Extract the [x, y] coordinate from the center of the cell holding the provided text.  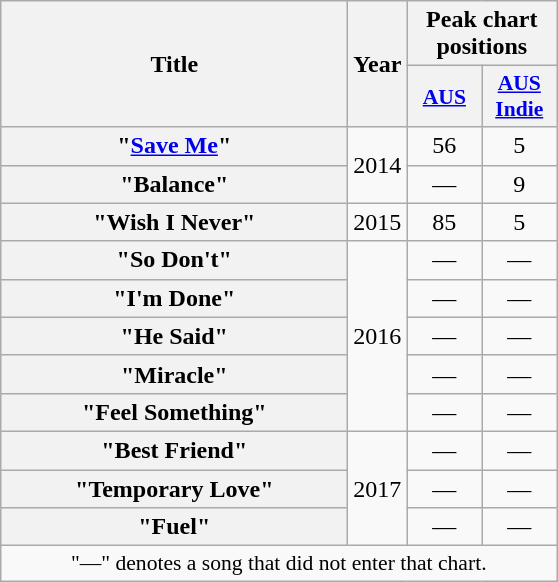
AUSIndie [520, 96]
"Wish I Never" [174, 222]
"He Said" [174, 336]
Title [174, 64]
2014 [378, 165]
2015 [378, 222]
85 [444, 222]
"Temporary Love" [174, 489]
Year [378, 64]
"—" denotes a song that did not enter that chart. [279, 564]
"Save Me" [174, 146]
56 [444, 146]
AUS [444, 96]
"Miracle" [174, 374]
Peak chart positions [482, 34]
"So Don't" [174, 260]
"Balance" [174, 184]
9 [520, 184]
2017 [378, 488]
"Best Friend" [174, 450]
"I'm Done" [174, 298]
2016 [378, 336]
"Feel Something" [174, 412]
"Fuel" [174, 527]
